Find where the given text appears and provide that cell's center as [X, Y] coordinate. 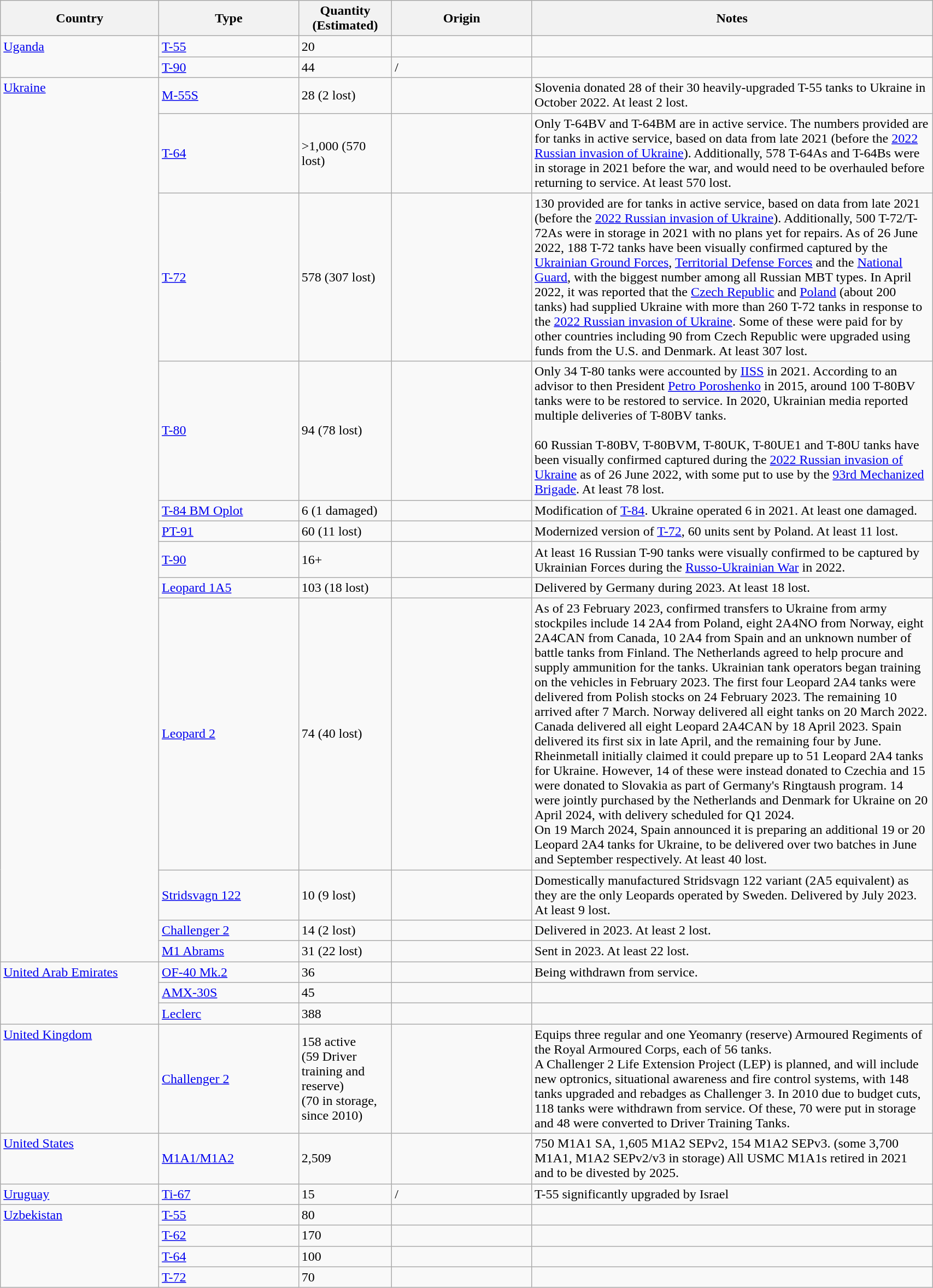
Uganda [80, 57]
Delivered by Germany during 2023. At least 18 lost. [732, 587]
United Kingdom [80, 1079]
AMX-30S [229, 993]
94 (78 lost) [345, 431]
Ti-67 [229, 1194]
103 (18 lost) [345, 587]
Uruguay [80, 1194]
Notes [732, 19]
60 (11 lost) [345, 531]
10 (9 lost) [345, 895]
Slovenia donated 28 of their 30 heavily-upgraded T-55 tanks to Ukraine in October 2022. At least 2 lost. [732, 95]
OF-40 Mk.2 [229, 972]
45 [345, 993]
Leopard 1A5 [229, 587]
T-84 BM Oplot [229, 510]
Modification of T-84. Ukraine operated 6 in 2021. At least one damaged. [732, 510]
M-55S [229, 95]
Quantity (Estimated) [345, 19]
Type [229, 19]
Delivered in 2023. At least 2 lost. [732, 931]
Stridsvagn 122 [229, 895]
70 [345, 1277]
>1,000 (570 lost) [345, 153]
80 [345, 1215]
Sent in 2023. At least 22 lost. [732, 951]
158 active(59 Driver training and reserve)(70 in storage, since 2010) [345, 1079]
Ukraine [80, 520]
6 (1 damaged) [345, 510]
36 [345, 972]
170 [345, 1236]
T-62 [229, 1236]
Country [80, 19]
100 [345, 1256]
PT-91 [229, 531]
2,509 [345, 1158]
T-80 [229, 431]
750 M1A1 SA, 1,605 M1A2 SEPv2, 154 M1A2 SEPv3. (some 3,700 M1A1, M1A2 SEPv2/v3 in storage) All USMC M1A1s retired in 2021 and to be divested by 2025. [732, 1158]
T-55 significantly upgraded by Israel [732, 1194]
20 [345, 46]
16+ [345, 560]
74 (40 lost) [345, 733]
M1 Abrams [229, 951]
Uzbekistan [80, 1246]
31 (22 lost) [345, 951]
14 (2 lost) [345, 931]
Leopard 2 [229, 733]
15 [345, 1194]
Modernized version of T-72, 60 units sent by Poland. At least 11 lost. [732, 531]
United Arab Emirates [80, 993]
United States [80, 1158]
578 (307 lost) [345, 277]
388 [345, 1014]
Leclerc [229, 1014]
28 (2 lost) [345, 95]
Origin [462, 19]
M1A1/M1A2 [229, 1158]
44 [345, 67]
At least 16 Russian T-90 tanks were visually confirmed to be captured by Ukrainian Forces during the Russo-Ukrainian War in 2022. [732, 560]
Being withdrawn from service. [732, 972]
